Detect which cell encompasses the target text, then output its (x, y) center coordinate. 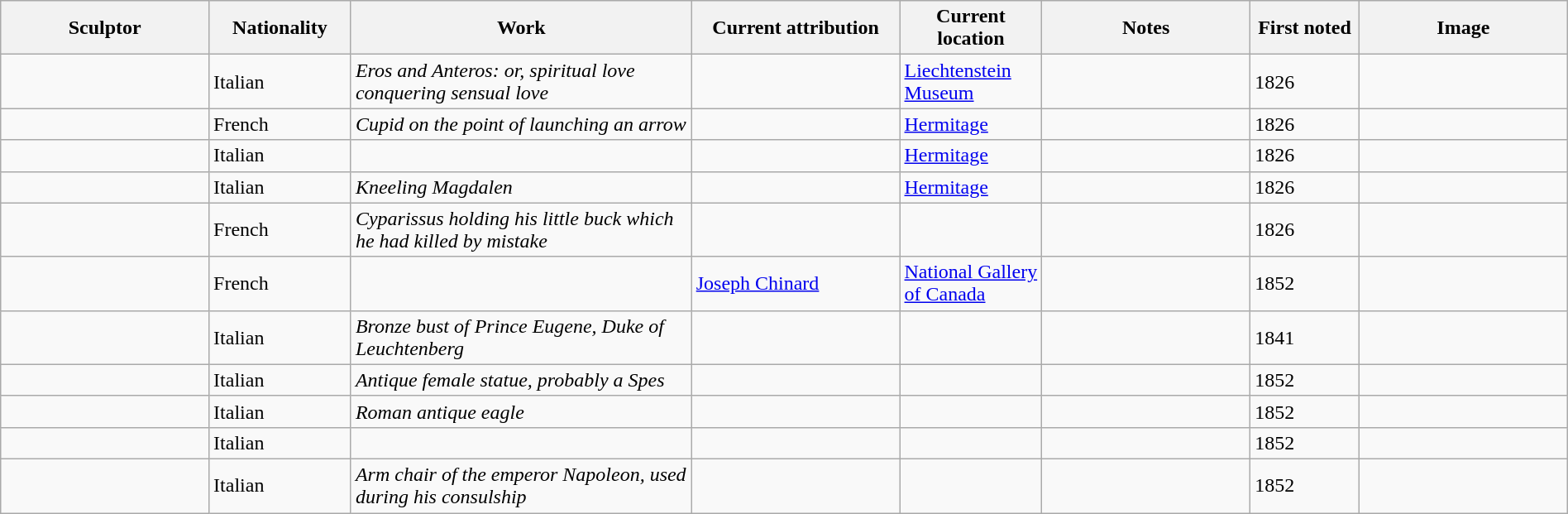
1841 (1305, 338)
Image (1463, 28)
Kneeling Magdalen (521, 187)
Roman antique eagle (521, 411)
Current attribution (796, 28)
Joseph Chinard (796, 283)
Cupid on the point of launching an arrow (521, 124)
Arm chair of the emperor Napoleon, used during his consulship (521, 485)
Work (521, 28)
Cyparissus holding his little buck which he had killed by mistake (521, 230)
National Gallery of Canada (971, 283)
Notes (1146, 28)
Liechtenstein Museum (971, 81)
Sculptor (105, 28)
Bronze bust of Prince Eugene, Duke of Leuchtenberg (521, 338)
Eros and Anteros: or, spiritual love conquering sensual love (521, 81)
Antique female statue, probably a Spes (521, 380)
Nationality (280, 28)
Current location (971, 28)
First noted (1305, 28)
